Find where the given text appears and provide that cell's center as [X, Y] coordinate. 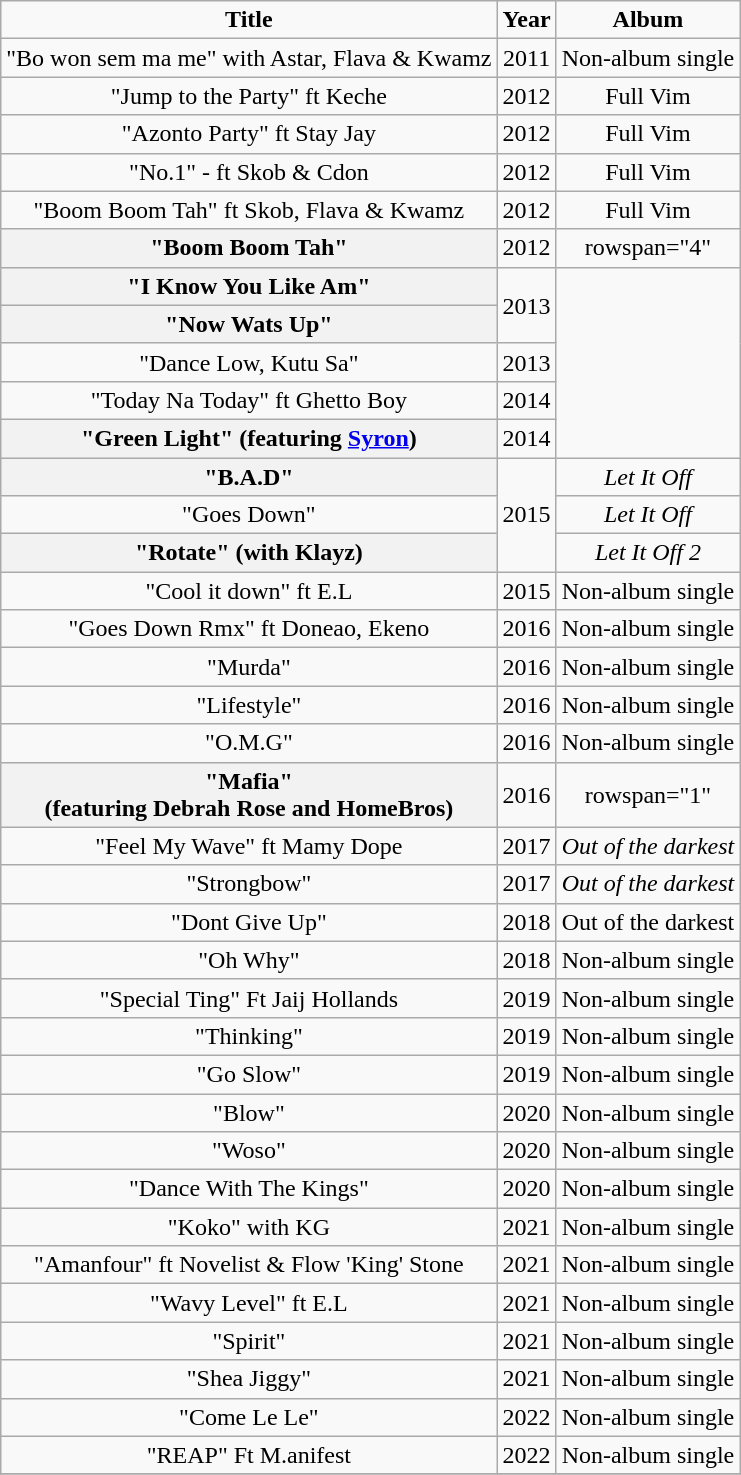
"Shea Jiggy" [249, 1379]
"Goes Down Rmx" ft Doneao, Ekeno [249, 629]
"Now Wats Up" [249, 324]
"Koko" with KG [249, 1227]
"No.1" - ft Skob & Cdon [249, 172]
"Lifestyle" [249, 705]
"Wavy Level" ft E.L [249, 1303]
"Cool it down" ft E.L [249, 591]
"Jump to the Party" ft Keche [249, 96]
"Murda" [249, 667]
"Thinking" [249, 1036]
"Dance Low, Kutu Sa" [249, 362]
rowspan="1" [648, 794]
"Goes Down" [249, 515]
"I Know You Like Am" [249, 286]
"Rotate" (with Klayz) [249, 553]
"Go Slow" [249, 1074]
"Oh Why" [249, 960]
"Dance With The Kings" [249, 1189]
Album [648, 20]
"Bo won sem ma me" with Astar, Flava & Kwamz [249, 58]
"Blow" [249, 1113]
rowspan="4" [648, 248]
2011 [526, 58]
"Come Le Le" [249, 1417]
"Spirit" [249, 1341]
"Azonto Party" ft Stay Jay [249, 134]
Title [249, 20]
"Green Light" (featuring Syron) [249, 438]
"Strongbow" [249, 884]
"Dont Give Up" [249, 922]
Let It Off 2 [648, 553]
"Amanfour" ft Novelist & Flow 'King' Stone [249, 1265]
"Boom Boom Tah" ft Skob, Flava & Kwamz [249, 210]
Year [526, 20]
"Today Na Today" ft Ghetto Boy [249, 400]
"REAP" Ft M.anifest [249, 1455]
"O.M.G" [249, 743]
"B.A.D" [249, 477]
"Feel My Wave" ft Mamy Dope [249, 846]
"Woso" [249, 1151]
"Boom Boom Tah" [249, 248]
"Mafia"(featuring Debrah Rose and HomeBros) [249, 794]
"Special Ting" Ft Jaij Hollands [249, 998]
